Determine the (x, y) coordinate at the center of the cell enclosing the given text.  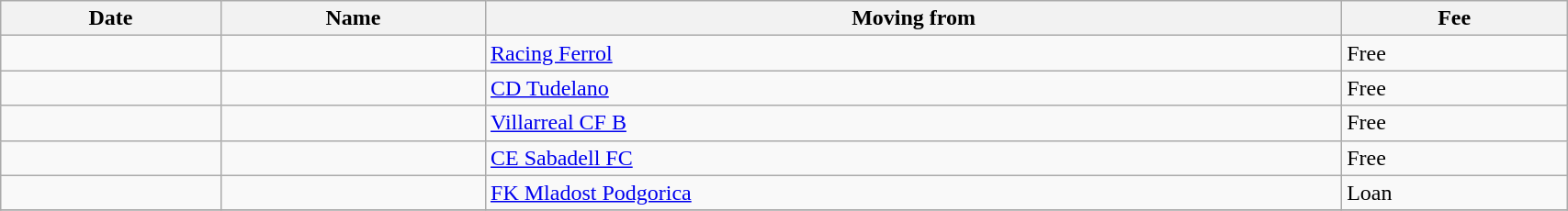
CE Sabadell FC (914, 158)
FK Mladost Podgorica (914, 193)
Fee (1455, 18)
Moving from (914, 18)
Loan (1455, 193)
Villarreal CF B (914, 123)
CD Tudelano (914, 88)
Racing Ferrol (914, 53)
Name (353, 18)
Date (111, 18)
